Locate the cell with the specified text and output its [X, Y] center coordinate. 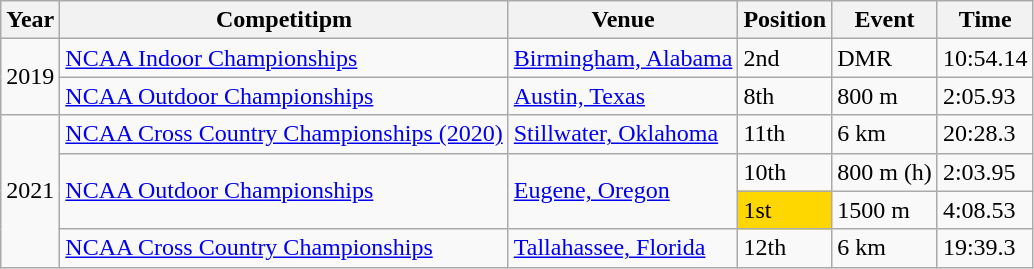
2:03.95 [985, 172]
Position [785, 20]
11th [785, 134]
Venue [623, 20]
NCAA Indoor Championships [284, 58]
NCAA Cross Country Championships (2020) [284, 134]
12th [785, 248]
10:54.14 [985, 58]
800 m (h) [885, 172]
Time [985, 20]
Tallahassee, Florida [623, 248]
2019 [30, 77]
2nd [785, 58]
2:05.93 [985, 96]
4:08.53 [985, 210]
Birmingham, Alabama [623, 58]
Eugene, Oregon [623, 191]
DMR [885, 58]
1st [785, 210]
NCAA Cross Country Championships [284, 248]
10th [785, 172]
Year [30, 20]
Stillwater, Oklahoma [623, 134]
800 m [885, 96]
20:28.3 [985, 134]
19:39.3 [985, 248]
Competitipm [284, 20]
Event [885, 20]
1500 m [885, 210]
Austin, Texas [623, 96]
2021 [30, 191]
8th [785, 96]
